Determine the (x, y) coordinate at the center of the cell enclosing the given text.  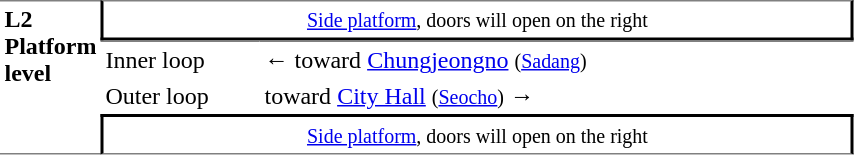
Inner loop (180, 59)
Outer loop (180, 96)
toward City Hall (Seocho) → (557, 96)
L2Platform level (50, 77)
← toward Chungjeongno (Sadang) (557, 59)
